Search for the cell housing the specified text and yield its [X, Y] center coordinate. 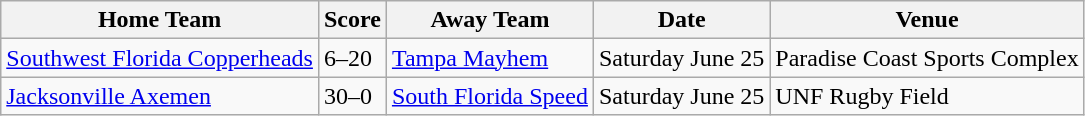
Tampa Mayhem [490, 58]
Southwest Florida Copperheads [160, 58]
Date [681, 20]
Jacksonville Axemen [160, 96]
30–0 [352, 96]
UNF Rugby Field [927, 96]
6–20 [352, 58]
Venue [927, 20]
Home Team [160, 20]
Score [352, 20]
South Florida Speed [490, 96]
Paradise Coast Sports Complex [927, 58]
Away Team [490, 20]
